For the text-containing cell, return its midpoint in (X, Y) coordinate format. 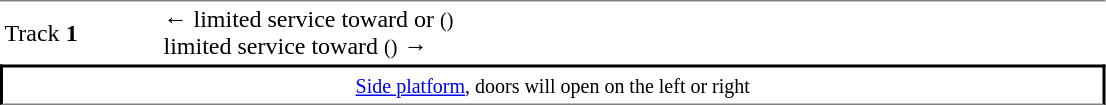
← limited service toward or () limited service toward () → (632, 32)
Side platform, doors will open on the left or right (553, 84)
Track 1 (80, 32)
